From the cell containing the given text, extract its center point as (X, Y) coordinate. 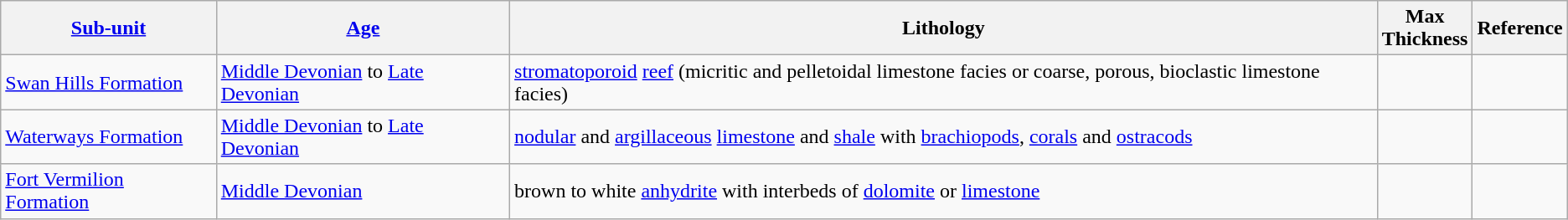
Reference (1519, 28)
stromatoporoid reef (micritic and pelletoidal limestone facies or coarse, porous, bioclastic limestone facies) (944, 82)
Swan Hills Formation (109, 82)
Waterways Formation (109, 137)
Age (363, 28)
MaxThickness (1425, 28)
brown to white anhydrite with interbeds of dolomite or limestone (944, 191)
nodular and argillaceous limestone and shale with brachiopods, corals and ostracods (944, 137)
Middle Devonian (363, 191)
Fort Vermilion Formation (109, 191)
Lithology (944, 28)
Sub-unit (109, 28)
